Capture the cell that displays the provided text and extract its [x, y] central coordinate. 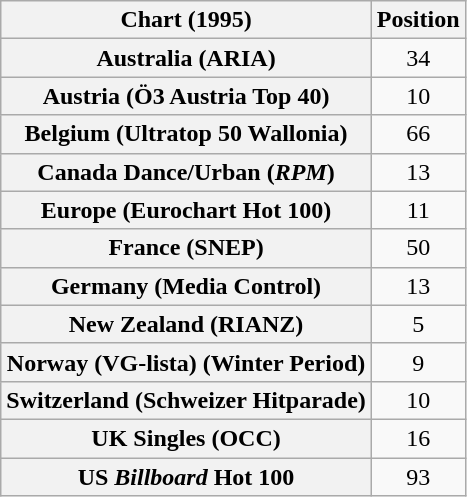
9 [418, 362]
Chart (1995) [186, 20]
Germany (Media Control) [186, 286]
Europe (Eurochart Hot 100) [186, 210]
Austria (Ö3 Austria Top 40) [186, 96]
Belgium (Ultratop 50 Wallonia) [186, 134]
50 [418, 248]
Canada Dance/Urban (RPM) [186, 172]
Norway (VG-lista) (Winter Period) [186, 362]
UK Singles (OCC) [186, 438]
93 [418, 477]
5 [418, 324]
New Zealand (RIANZ) [186, 324]
11 [418, 210]
US Billboard Hot 100 [186, 477]
34 [418, 58]
66 [418, 134]
France (SNEP) [186, 248]
16 [418, 438]
Position [418, 20]
Switzerland (Schweizer Hitparade) [186, 400]
Australia (ARIA) [186, 58]
